For the text-containing cell, return its midpoint in (x, y) coordinate format. 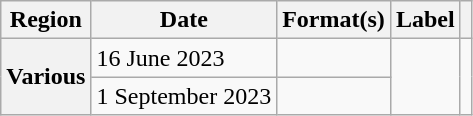
Date (184, 20)
Region (46, 20)
Various (46, 77)
Format(s) (334, 20)
16 June 2023 (184, 58)
1 September 2023 (184, 96)
Label (425, 20)
